Determine the [x, y] coordinate at the center of the cell enclosing the given text.  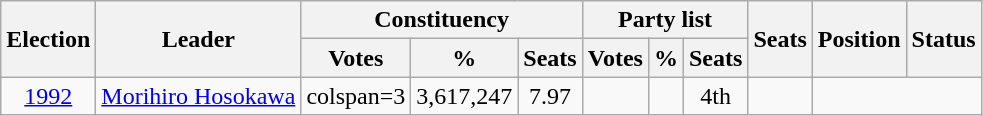
4th [715, 96]
1992 [48, 96]
Leader [198, 39]
Party list [665, 20]
3,617,247 [464, 96]
Position [859, 39]
Election [48, 39]
colspan=3 [356, 96]
Morihiro Hosokawa [198, 96]
Status [944, 39]
Constituency [442, 20]
7.97 [550, 96]
